Detect which cell encompasses the target text, then output its (X, Y) center coordinate. 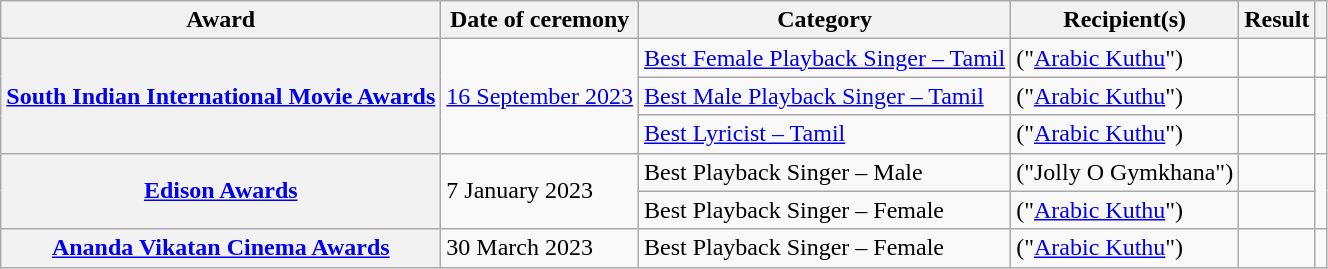
Ananda Vikatan Cinema Awards (221, 248)
Category (824, 20)
Date of ceremony (540, 20)
30 March 2023 (540, 248)
7 January 2023 (540, 191)
Result (1277, 20)
("Jolly O Gymkhana") (1125, 172)
Award (221, 20)
Best Lyricist – Tamil (824, 134)
Recipient(s) (1125, 20)
16 September 2023 (540, 96)
Best Playback Singer – Male (824, 172)
South Indian International Movie Awards (221, 96)
Edison Awards (221, 191)
Best Male Playback Singer – Tamil (824, 96)
Best Female Playback Singer – Tamil (824, 58)
